Detect which cell encompasses the target text, then output its [x, y] center coordinate. 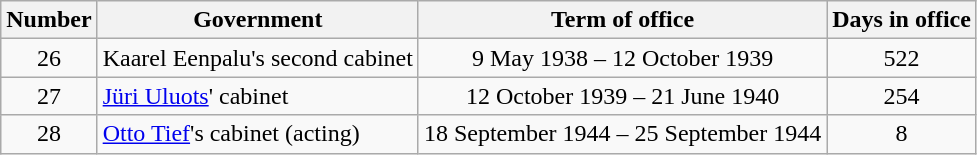
18 September 1944 – 25 September 1944 [622, 134]
27 [49, 96]
Number [49, 20]
28 [49, 134]
Government [258, 20]
Kaarel Eenpalu's second cabinet [258, 58]
Otto Tief's cabinet (acting) [258, 134]
9 May 1938 – 12 October 1939 [622, 58]
12 October 1939 – 21 June 1940 [622, 96]
Jüri Uluots' cabinet [258, 96]
Days in office [902, 20]
522 [902, 58]
Term of office [622, 20]
8 [902, 134]
254 [902, 96]
26 [49, 58]
